Return (x, y) of the center of cell containing provided text 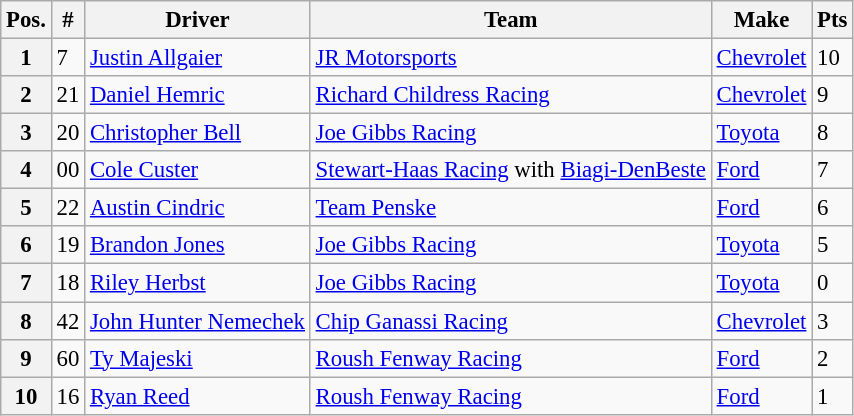
Pts (832, 20)
# (68, 20)
Justin Allgaier (198, 58)
JR Motorsports (510, 58)
Austin Cindric (198, 208)
Brandon Jones (198, 245)
Team Penske (510, 208)
00 (68, 170)
Richard Childress Racing (510, 95)
Ryan Reed (198, 396)
Pos. (26, 20)
Stewart-Haas Racing with Biagi-DenBeste (510, 170)
18 (68, 283)
42 (68, 321)
John Hunter Nemechek (198, 321)
Cole Custer (198, 170)
Team (510, 20)
Chip Ganassi Racing (510, 321)
Riley Herbst (198, 283)
Ty Majeski (198, 358)
21 (68, 95)
Christopher Bell (198, 133)
Driver (198, 20)
22 (68, 208)
16 (68, 396)
60 (68, 358)
Make (761, 20)
Daniel Hemric (198, 95)
20 (68, 133)
4 (26, 170)
19 (68, 245)
0 (832, 283)
